Scan for the cell matching the given text and deliver its [X, Y] coordinate at center. 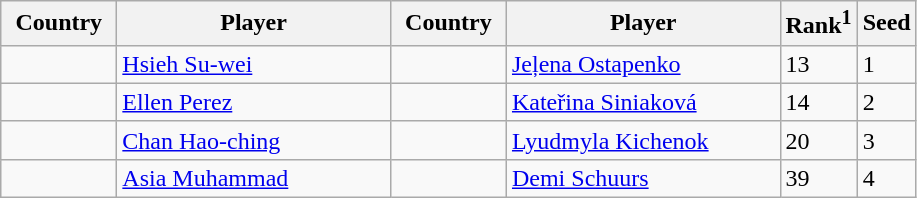
3 [886, 140]
2 [886, 102]
39 [818, 178]
Seed [886, 24]
20 [818, 140]
Chan Hao-ching [254, 140]
Demi Schuurs [643, 178]
Ellen Perez [254, 102]
Rank1 [818, 24]
Lyudmyla Kichenok [643, 140]
4 [886, 178]
1 [886, 64]
14 [818, 102]
Jeļena Ostapenko [643, 64]
13 [818, 64]
Hsieh Su-wei [254, 64]
Asia Muhammad [254, 178]
Kateřina Siniaková [643, 102]
